Pinpoint the cell where the given text exists, returning its (x, y) midpoint coordinate. 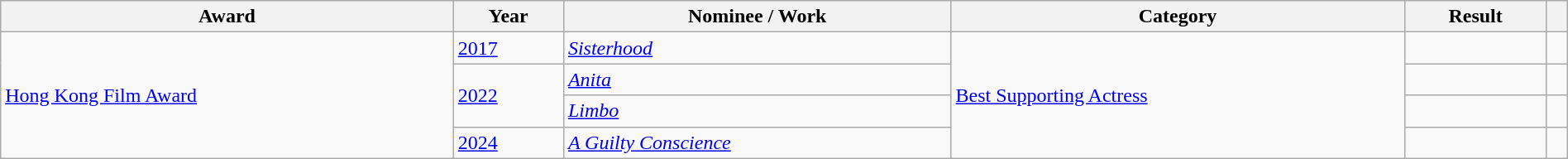
Best Supporting Actress (1178, 95)
Anita (758, 79)
Hong Kong Film Award (227, 95)
A Guilty Conscience (758, 142)
Result (1475, 17)
2024 (508, 142)
Award (227, 17)
Sisterhood (758, 48)
Nominee / Work (758, 17)
Limbo (758, 111)
2022 (508, 95)
Year (508, 17)
Category (1178, 17)
2017 (508, 48)
